Locate the cell with the specified text and output its (X, Y) center coordinate. 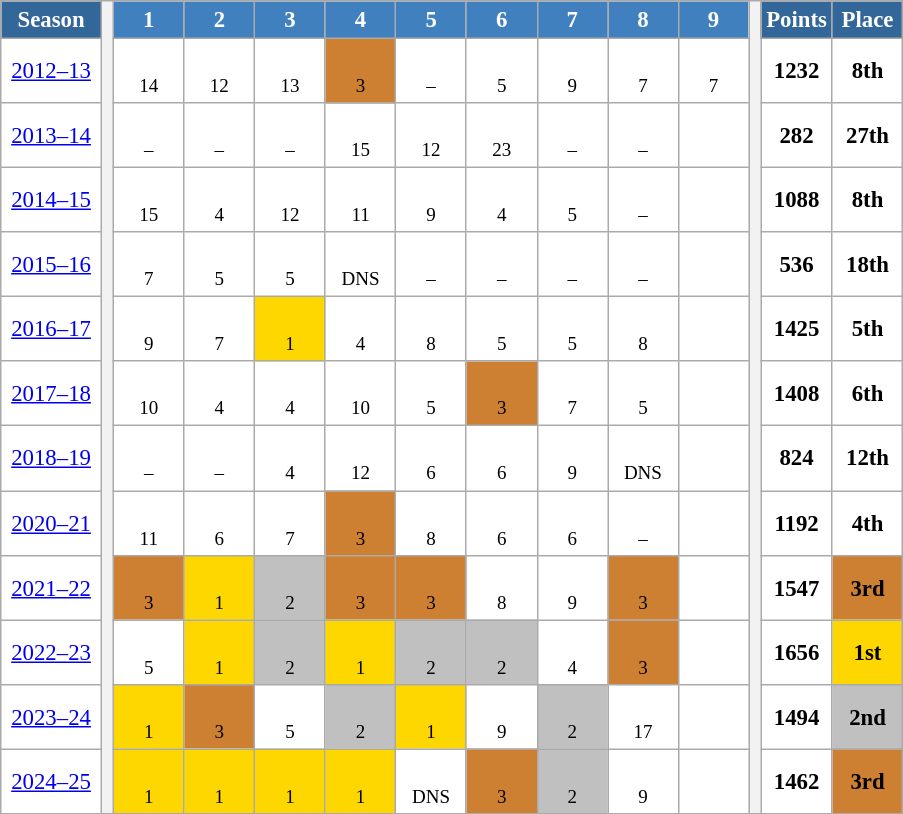
2023–24 (52, 716)
18th (868, 264)
2018–19 (52, 458)
1232 (796, 72)
13 (290, 72)
1425 (796, 330)
536 (796, 264)
824 (796, 458)
1656 (796, 652)
17 (644, 716)
Place (868, 20)
12th (868, 458)
14 (148, 72)
2017–18 (52, 394)
Season (52, 20)
2012–13 (52, 72)
2015–16 (52, 264)
2nd (868, 716)
1547 (796, 588)
2016–17 (52, 330)
1192 (796, 524)
4th (868, 524)
5th (868, 330)
1462 (796, 782)
Points (796, 20)
1088 (796, 200)
2020–21 (52, 524)
6th (868, 394)
1408 (796, 394)
2014–15 (52, 200)
1494 (796, 716)
1st (868, 652)
27th (868, 136)
2021–22 (52, 588)
2013–14 (52, 136)
23 (502, 136)
282 (796, 136)
2024–25 (52, 782)
2022–23 (52, 652)
